For the text-containing cell, return its midpoint in [X, Y] coordinate format. 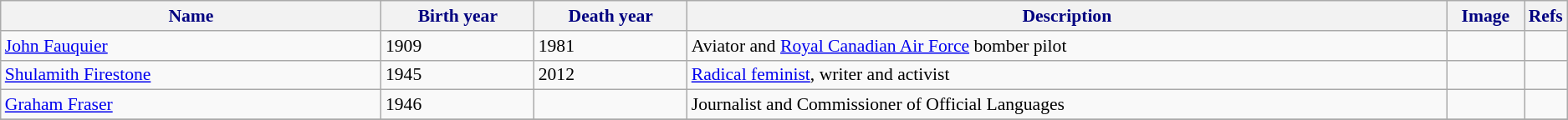
Image [1485, 16]
1945 [458, 75]
1981 [610, 46]
1909 [458, 46]
Description [1067, 16]
Name [191, 16]
1946 [458, 105]
Graham Fraser [191, 105]
John Fauquier [191, 46]
Shulamith Firestone [191, 75]
Death year [610, 16]
2012 [610, 75]
Refs [1545, 16]
Birth year [458, 16]
Aviator and Royal Canadian Air Force bomber pilot [1067, 46]
Radical feminist, writer and activist [1067, 75]
Journalist and Commissioner of Official Languages [1067, 105]
